Extract the [x, y] coordinate from the center of the cell holding the provided text.  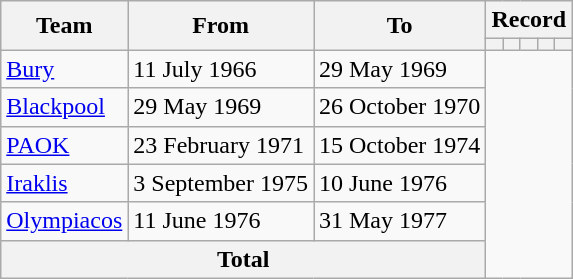
3 September 1975 [221, 183]
Total [244, 259]
PAOK [64, 145]
15 October 1974 [400, 145]
Olympiacos [64, 221]
Bury [64, 69]
11 July 1966 [221, 69]
Record [529, 20]
23 February 1971 [221, 145]
10 June 1976 [400, 183]
Team [64, 26]
To [400, 26]
From [221, 26]
26 October 1970 [400, 107]
11 June 1976 [221, 221]
Iraklis [64, 183]
Blackpool [64, 107]
31 May 1977 [400, 221]
